For the text-containing cell, return its midpoint in [x, y] coordinate format. 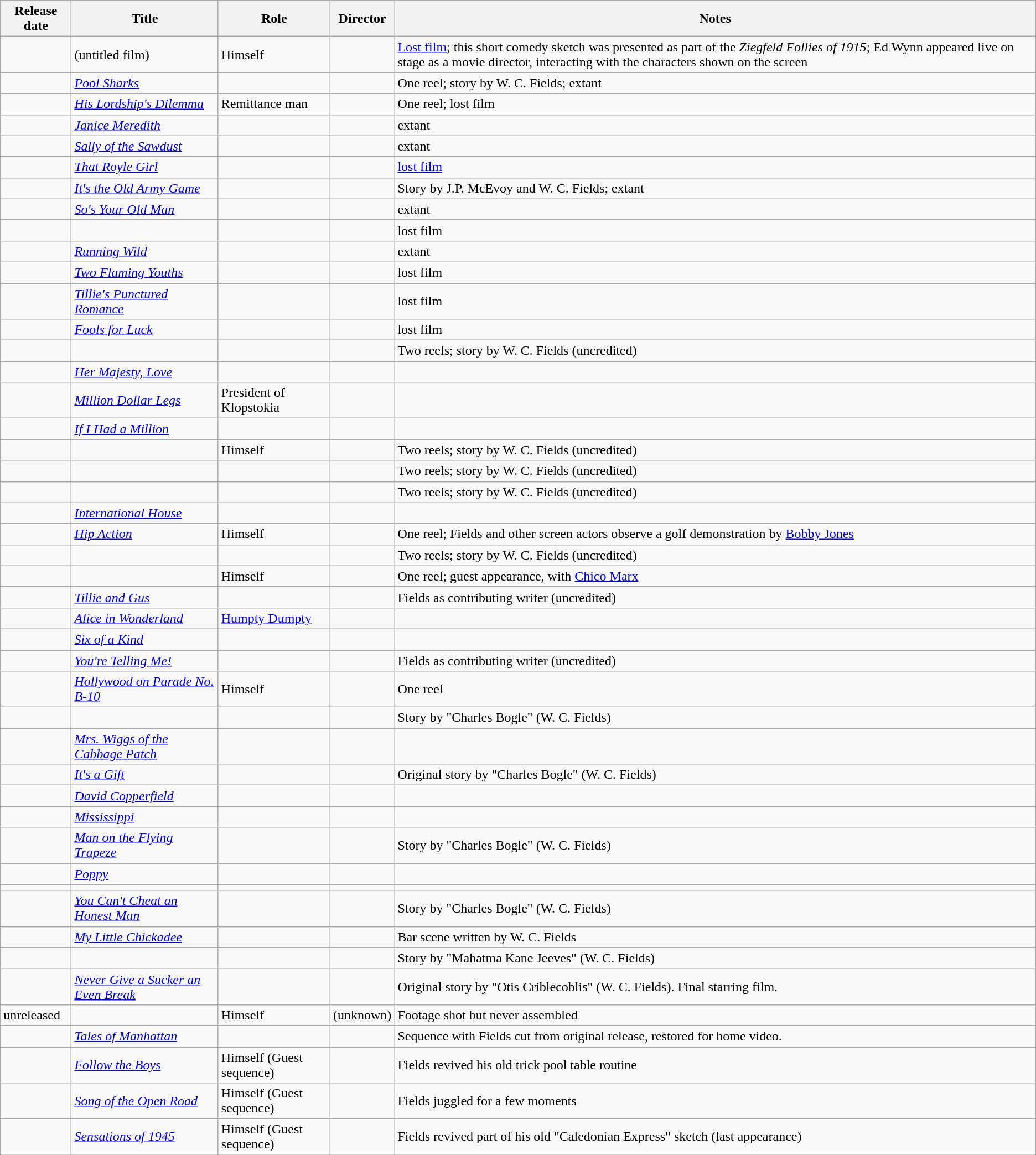
One reel; story by W. C. Fields; extant [715, 83]
Fields revived part of his old "Caledonian Express" sketch (last appearance) [715, 1137]
Director [362, 19]
Hip Action [145, 534]
Remittance man [274, 104]
Poppy [145, 874]
Sensations of 1945 [145, 1137]
Her Majesty, Love [145, 372]
It's the Old Army Game [145, 188]
One reel; guest appearance, with Chico Marx [715, 576]
Story by J.P. McEvoy and W. C. Fields; extant [715, 188]
Original story by "Otis Criblecoblis" (W. C. Fields). Final starring film. [715, 986]
Fields juggled for a few moments [715, 1101]
President of Klopstokia [274, 401]
unreleased [36, 1015]
Sequence with Fields cut from original release, restored for home video. [715, 1036]
Tillie and Gus [145, 597]
Humpty Dumpty [274, 618]
Six of a Kind [145, 639]
My Little Chickadee [145, 937]
Hollywood on Parade No. B-10 [145, 690]
Tillie's Punctured Romance [145, 301]
Story by "Mahatma Kane Jeeves" (W. C. Fields) [715, 958]
One reel; Fields and other screen actors observe a golf demonstration by Bobby Jones [715, 534]
Alice in Wonderland [145, 618]
You're Telling Me! [145, 660]
Never Give a Sucker an Even Break [145, 986]
One reel; lost film [715, 104]
(untitled film) [145, 54]
Role [274, 19]
That Royle Girl [145, 167]
Sally of the Sawdust [145, 146]
Release date [36, 19]
Mississippi [145, 817]
Fools for Luck [145, 330]
David Copperfield [145, 796]
Notes [715, 19]
Follow the Boys [145, 1065]
His Lordship's Dilemma [145, 104]
If I Had a Million [145, 429]
It's a Gift [145, 775]
Footage shot but never assembled [715, 1015]
(unknown) [362, 1015]
Original story by "Charles Bogle" (W. C. Fields) [715, 775]
Fields revived his old trick pool table routine [715, 1065]
One reel [715, 690]
Song of the Open Road [145, 1101]
Title [145, 19]
International House [145, 513]
Man on the Flying Trapeze [145, 846]
Running Wild [145, 251]
You Can't Cheat an Honest Man [145, 909]
So's Your Old Man [145, 209]
Janice Meredith [145, 125]
Bar scene written by W. C. Fields [715, 937]
Two Flaming Youths [145, 272]
Million Dollar Legs [145, 401]
Tales of Manhattan [145, 1036]
Pool Sharks [145, 83]
Mrs. Wiggs of the Cabbage Patch [145, 746]
